Identify which cell holds the provided text, then report its [x, y] central coordinate. 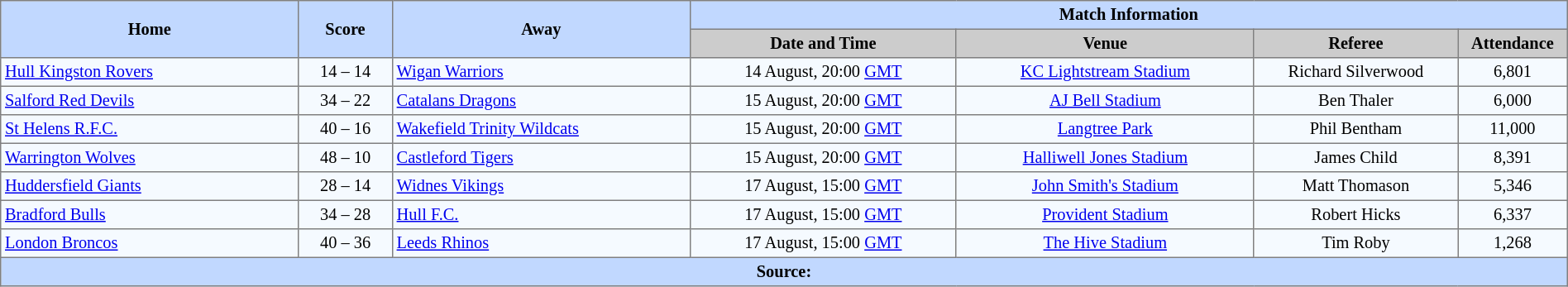
40 – 16 [346, 129]
14 August, 20:00 GMT [823, 72]
Huddersfield Giants [150, 186]
Source: [784, 271]
Catalans Dragons [541, 100]
11,000 [1513, 129]
KC Lightstream Stadium [1105, 72]
Matt Thomason [1355, 186]
Leeds Rhinos [541, 243]
48 – 10 [346, 157]
Hull Kingston Rovers [150, 72]
Wakefield Trinity Wildcats [541, 129]
Halliwell Jones Stadium [1105, 157]
Salford Red Devils [150, 100]
St Helens R.F.C. [150, 129]
Provident Stadium [1105, 214]
Match Information [1128, 15]
Langtree Park [1105, 129]
Venue [1105, 43]
Home [150, 30]
Richard Silverwood [1355, 72]
5,346 [1513, 186]
London Broncos [150, 243]
Attendance [1513, 43]
Bradford Bulls [150, 214]
AJ Bell Stadium [1105, 100]
Wigan Warriors [541, 72]
Phil Bentham [1355, 129]
6,337 [1513, 214]
Tim Roby [1355, 243]
The Hive Stadium [1105, 243]
40 – 36 [346, 243]
34 – 22 [346, 100]
Warrington Wolves [150, 157]
6,801 [1513, 72]
Widnes Vikings [541, 186]
34 – 28 [346, 214]
Score [346, 30]
6,000 [1513, 100]
1,268 [1513, 243]
14 – 14 [346, 72]
Robert Hicks [1355, 214]
John Smith's Stadium [1105, 186]
James Child [1355, 157]
Hull F.C. [541, 214]
Castleford Tigers [541, 157]
8,391 [1513, 157]
Referee [1355, 43]
28 – 14 [346, 186]
Away [541, 30]
Date and Time [823, 43]
Ben Thaler [1355, 100]
